Identify which cell holds the provided text, then report its [x, y] central coordinate. 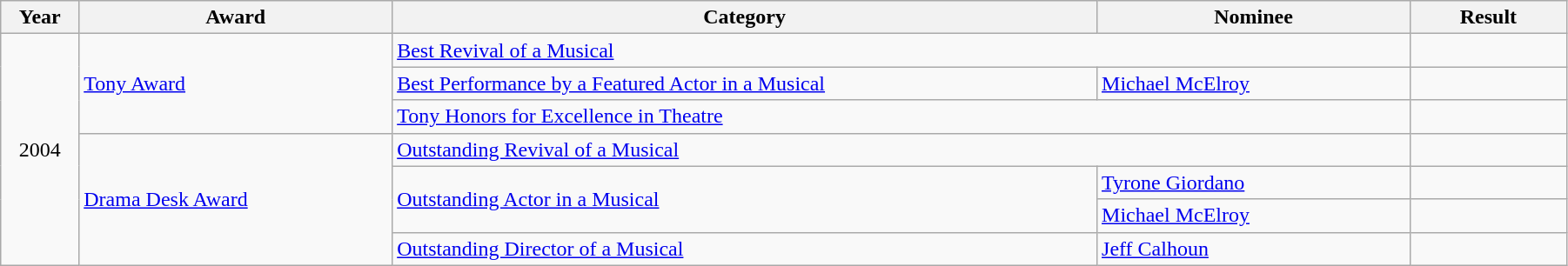
Tony Honors for Excellence in Theatre [901, 116]
Drama Desk Award [236, 199]
Outstanding Revival of a Musical [901, 150]
Best Performance by a Featured Actor in a Musical [745, 83]
Category [745, 17]
Year [40, 17]
Award [236, 17]
2004 [40, 150]
Jeff Calhoun [1254, 249]
Tyrone Giordano [1254, 183]
Outstanding Director of a Musical [745, 249]
Result [1488, 17]
Nominee [1254, 17]
Tony Award [236, 83]
Best Revival of a Musical [901, 50]
Outstanding Actor in a Musical [745, 199]
